Return [X, Y] of the center of cell containing provided text 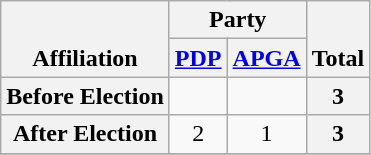
Total [338, 39]
PDP [198, 58]
Party [238, 20]
Before Election [86, 96]
1 [266, 134]
After Election [86, 134]
APGA [266, 58]
Affiliation [86, 39]
2 [198, 134]
